Capture the cell that displays the provided text and extract its (X, Y) central coordinate. 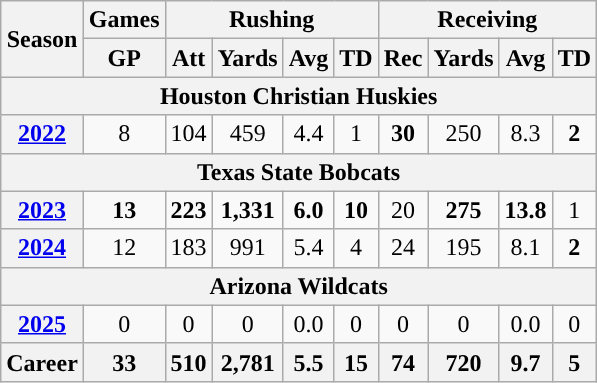
2023 (42, 210)
183 (188, 248)
Season (42, 39)
4.4 (308, 134)
4 (356, 248)
8.3 (526, 134)
2024 (42, 248)
2022 (42, 134)
Receiving (487, 20)
510 (188, 362)
30 (403, 134)
13 (124, 210)
459 (248, 134)
1,331 (248, 210)
10 (356, 210)
Rec (403, 58)
5.4 (308, 248)
12 (124, 248)
74 (403, 362)
13.8 (526, 210)
195 (464, 248)
991 (248, 248)
Texas State Bobcats (299, 172)
Games (124, 20)
Arizona Wildcats (299, 286)
5 (574, 362)
8.1 (526, 248)
Att (188, 58)
250 (464, 134)
33 (124, 362)
2025 (42, 324)
GP (124, 58)
275 (464, 210)
2,781 (248, 362)
8 (124, 134)
Houston Christian Huskies (299, 96)
223 (188, 210)
Rushing (272, 20)
6.0 (308, 210)
5.5 (308, 362)
Career (42, 362)
9.7 (526, 362)
20 (403, 210)
720 (464, 362)
15 (356, 362)
24 (403, 248)
104 (188, 134)
